Extract the (X, Y) coordinate from the center of the cell holding the provided text.  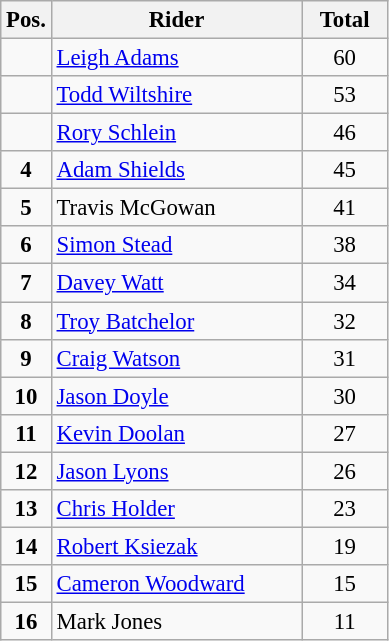
30 (345, 396)
45 (345, 170)
10 (26, 396)
12 (26, 471)
7 (26, 283)
23 (345, 509)
60 (345, 58)
34 (345, 283)
Jason Doyle (176, 396)
Leigh Adams (176, 58)
Total (345, 20)
4 (26, 170)
6 (26, 245)
Kevin Doolan (176, 433)
38 (345, 245)
8 (26, 321)
5 (26, 208)
Pos. (26, 20)
31 (345, 358)
27 (345, 433)
13 (26, 509)
26 (345, 471)
32 (345, 321)
Todd Wiltshire (176, 95)
Robert Ksiezak (176, 546)
Travis McGowan (176, 208)
Rory Schlein (176, 133)
41 (345, 208)
Cameron Woodward (176, 584)
Mark Jones (176, 621)
46 (345, 133)
Chris Holder (176, 509)
14 (26, 546)
Jason Lyons (176, 471)
Rider (176, 20)
Troy Batchelor (176, 321)
16 (26, 621)
53 (345, 95)
Davey Watt (176, 283)
9 (26, 358)
Simon Stead (176, 245)
19 (345, 546)
Craig Watson (176, 358)
Adam Shields (176, 170)
